Detect which cell encompasses the target text, then output its [X, Y] center coordinate. 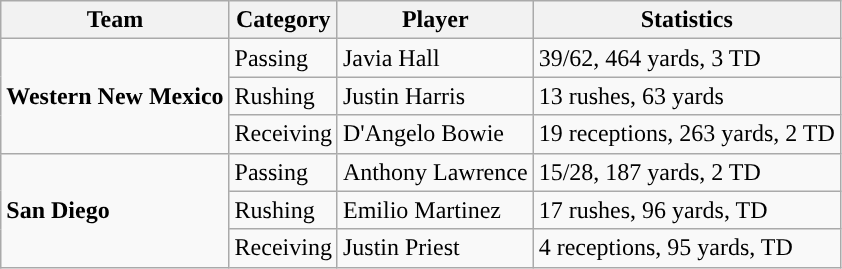
Javia Hall [435, 58]
Justin Harris [435, 96]
Player [435, 20]
15/28, 187 yards, 2 TD [686, 172]
Anthony Lawrence [435, 172]
Category [283, 20]
Justin Priest [435, 248]
Team [115, 20]
4 receptions, 95 yards, TD [686, 248]
D'Angelo Bowie [435, 134]
Emilio Martinez [435, 210]
13 rushes, 63 yards [686, 96]
San Diego [115, 210]
19 receptions, 263 yards, 2 TD [686, 134]
Statistics [686, 20]
Western New Mexico [115, 96]
17 rushes, 96 yards, TD [686, 210]
39/62, 464 yards, 3 TD [686, 58]
